Identify which cell holds the provided text, then report its [X, Y] central coordinate. 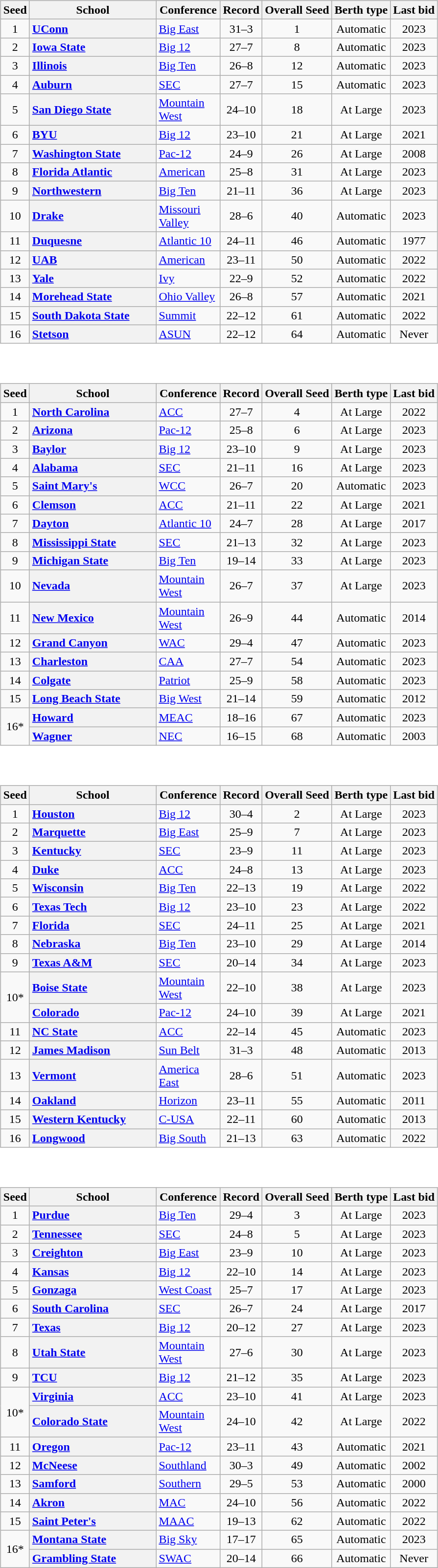
Vermont [93, 1075]
Gonzaga [93, 1290]
42 [297, 1421]
Auburn [93, 85]
West Coast [188, 1290]
Montana State [93, 1540]
27–6 [241, 1353]
22–11 [241, 1119]
1977 [414, 241]
Washington State [93, 154]
43 [297, 1447]
Arizona [93, 430]
Akron [93, 1502]
23 [297, 907]
29–5 [241, 1484]
North Carolina [93, 412]
MAC [188, 1502]
SWAC [188, 1558]
62 [297, 1521]
28 [297, 523]
41 [297, 1396]
52 [297, 278]
Oakland [93, 1100]
Grand Canyon [93, 643]
Long Beach State [93, 699]
35 [297, 1378]
64 [297, 334]
Patriot [188, 680]
Florida [93, 925]
30 [297, 1353]
C-USA [188, 1119]
Wisconsin [93, 888]
Illinois [93, 66]
24 [297, 1308]
18 [297, 110]
UConn [93, 28]
Nevada [93, 586]
Texas Tech [93, 907]
55 [297, 1100]
30–3 [241, 1465]
Tennessee [93, 1234]
31 [297, 172]
18–16 [241, 717]
Duke [93, 870]
58 [297, 680]
2012 [414, 699]
Southland [188, 1465]
2002 [414, 1465]
South Carolina [93, 1308]
Utah State [93, 1353]
Duquesne [93, 241]
16–15 [241, 736]
22–9 [241, 278]
James Madison [93, 1050]
Big West [188, 699]
BYU [93, 135]
Texas [93, 1327]
26–9 [241, 617]
60 [297, 1119]
MAAC [188, 1521]
America East [188, 1075]
66 [297, 1558]
NEC [188, 736]
25 [297, 925]
22–13 [241, 888]
Saint Peter's [93, 1521]
Colorado State [93, 1421]
68 [297, 736]
Horizon [188, 1100]
Kansas [93, 1271]
21 [297, 135]
MEAC [188, 717]
65 [297, 1540]
Ohio Valley [188, 297]
22–14 [241, 1031]
Florida Atlantic [93, 172]
39 [297, 1013]
Oregon [93, 1447]
26 [297, 154]
Marquette [93, 832]
New Mexico [93, 617]
Texas A&M [93, 963]
Iowa State [93, 47]
WAC [188, 643]
Purdue [93, 1215]
63 [297, 1138]
20 [297, 486]
49 [297, 1465]
61 [297, 315]
Missouri Valley [188, 216]
32 [297, 542]
Wagner [93, 736]
38 [297, 988]
57 [297, 297]
29 [297, 944]
51 [297, 1075]
Western Kentucky [93, 1119]
Grambling State [93, 1558]
Samford [93, 1484]
37 [297, 586]
59 [297, 699]
CAA [188, 662]
Charleston [93, 662]
Alabama [93, 468]
30–4 [241, 813]
19–13 [241, 1521]
40 [297, 216]
36 [297, 191]
67 [297, 717]
54 [297, 662]
Colorado [93, 1013]
Howard [93, 717]
Morehead State [93, 297]
Drake [93, 216]
19 [297, 888]
San Diego State [93, 110]
WCC [188, 486]
47 [297, 643]
25–7 [241, 1290]
33 [297, 560]
22 [297, 505]
Big Sky [188, 1540]
Baylor [93, 449]
ASUN [188, 334]
17–17 [241, 1540]
17 [297, 1290]
Virginia [93, 1396]
20–12 [241, 1327]
Saint Mary's [93, 486]
Creighton [93, 1253]
Stetson [93, 334]
Sun Belt [188, 1050]
Dayton [93, 523]
NC State [93, 1031]
Nebraska [93, 944]
Summit [188, 315]
24–9 [241, 154]
21–14 [241, 699]
South Dakota State [93, 315]
Yale [93, 278]
Longwood [93, 1138]
Southern [188, 1484]
Colgate [93, 680]
50 [297, 260]
2011 [414, 1100]
Kentucky [93, 851]
2008 [414, 154]
45 [297, 1031]
21–12 [241, 1378]
2000 [414, 1484]
24–7 [241, 523]
UAB [93, 260]
56 [297, 1502]
53 [297, 1484]
Northwestern [93, 191]
McNeese [93, 1465]
48 [297, 1050]
27 [297, 1327]
34 [297, 963]
44 [297, 617]
19–14 [241, 560]
Michigan State [93, 560]
46 [297, 241]
Houston [93, 813]
Mississippi State [93, 542]
Clemson [93, 505]
Boise State [93, 988]
Big South [188, 1138]
Ivy [188, 278]
TCU [93, 1378]
2003 [414, 736]
